From the cell containing the given text, extract its center point as (X, Y) coordinate. 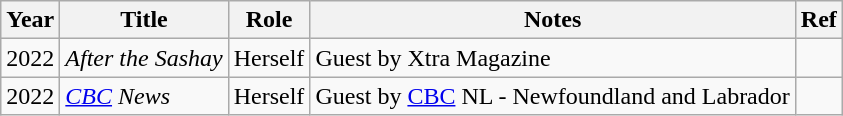
Role (269, 20)
Title (144, 20)
After the Sashay (144, 58)
Year (30, 20)
Guest by Xtra Magazine (552, 58)
Guest by CBC NL - Newfoundland and Labrador (552, 96)
CBC News (144, 96)
Notes (552, 20)
Ref (818, 20)
